Extract the [X, Y] coordinate from the center of the cell holding the provided text.  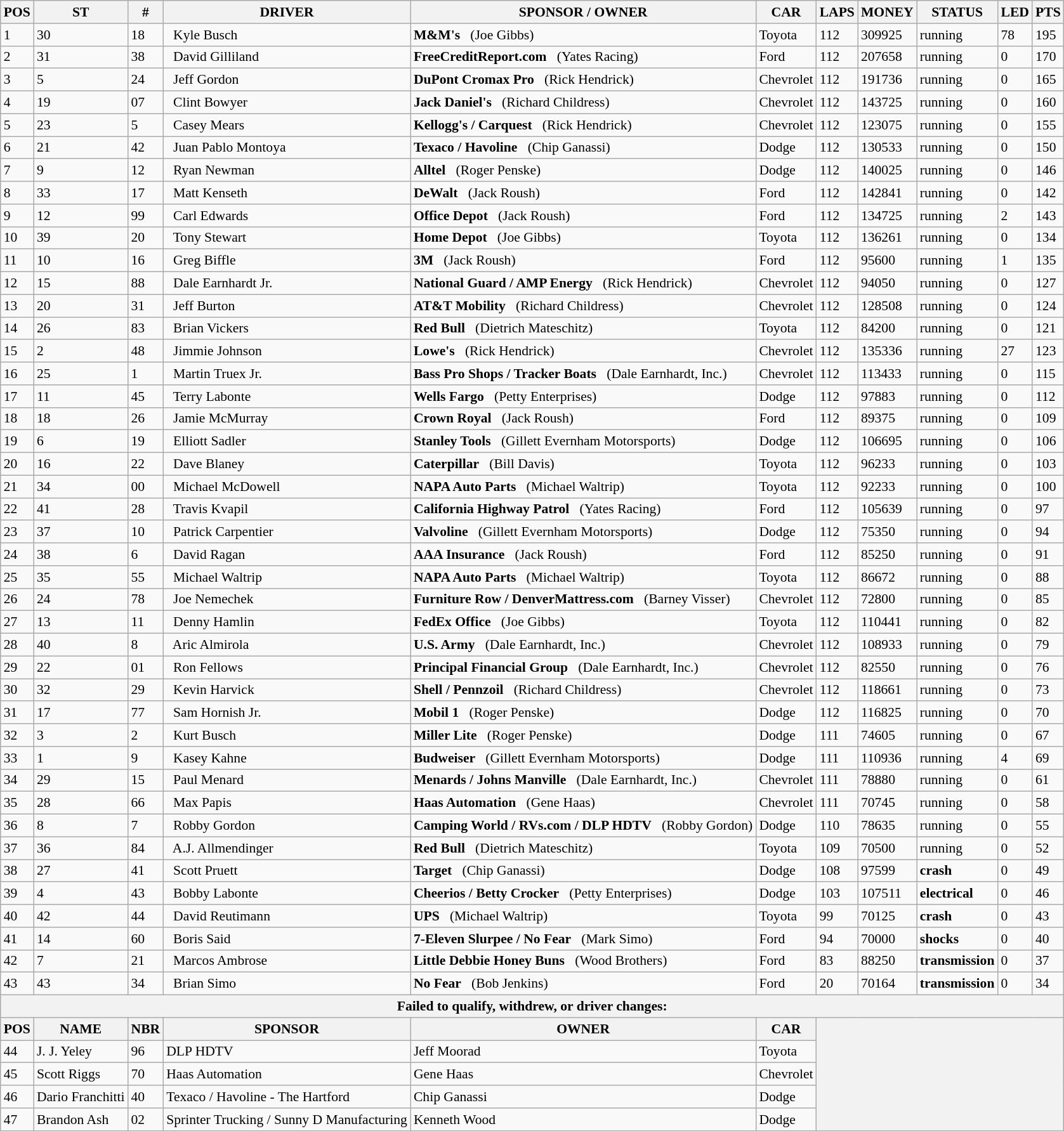
Marcos Ambrose [287, 961]
108933 [887, 645]
69 [1048, 758]
NBR [145, 1029]
Chip Ganassi [583, 1097]
Matt Kenseth [287, 193]
118661 [887, 690]
86672 [887, 577]
Ryan Newman [287, 171]
Haas Automation [287, 1075]
82 [1048, 622]
Elliott Sadler [287, 441]
66 [145, 803]
Jeff Gordon [287, 80]
113433 [887, 374]
Jeff Moorad [583, 1052]
Kenneth Wood [583, 1120]
Texaco / Havoline (Chip Ganassi) [583, 148]
PTS [1048, 12]
75350 [887, 532]
Lowe's (Rick Hendrick) [583, 351]
AAA Insurance (Jack Roush) [583, 554]
Brandon Ash [81, 1120]
Brian Vickers [287, 329]
82550 [887, 667]
Dario Franchitti [81, 1097]
74605 [887, 735]
Tony Stewart [287, 238]
Little Debbie Honey Buns (Wood Brothers) [583, 961]
136261 [887, 238]
David Reutimann [287, 916]
142 [1048, 193]
85 [1048, 599]
Failed to qualify, withdrew, or driver changes: [532, 1007]
DRIVER [287, 12]
No Fear (Bob Jenkins) [583, 984]
96 [145, 1052]
146 [1048, 171]
170 [1048, 57]
02 [145, 1120]
Scott Riggs [81, 1075]
M&M's (Joe Gibbs) [583, 35]
J. J. Yeley [81, 1052]
Valvoline (Gillett Evernham Motorsports) [583, 532]
Denny Hamlin [287, 622]
73 [1048, 690]
01 [145, 667]
130533 [887, 148]
Juan Pablo Montoya [287, 148]
140025 [887, 171]
92233 [887, 487]
Jack Daniel's (Richard Childress) [583, 103]
SPONSOR [287, 1029]
105639 [887, 509]
116825 [887, 713]
123 [1048, 351]
70000 [887, 939]
Paul Menard [287, 780]
Ron Fellows [287, 667]
160 [1048, 103]
Kurt Busch [287, 735]
MONEY [887, 12]
SPONSOR / OWNER [583, 12]
207658 [887, 57]
Greg Biffle [287, 261]
Home Depot (Joe Gibbs) [583, 238]
Sprinter Trucking / Sunny D Manufacturing [287, 1120]
Dale Earnhardt Jr. [287, 284]
88250 [887, 961]
60 [145, 939]
3M (Jack Roush) [583, 261]
Haas Automation (Gene Haas) [583, 803]
Menards / Johns Manville (Dale Earnhardt, Inc.) [583, 780]
NAME [81, 1029]
107511 [887, 894]
Camping World / RVs.com / DLP HDTV (Robby Gordon) [583, 826]
309925 [887, 35]
94050 [887, 284]
Stanley Tools (Gillett Evernham Motorsports) [583, 441]
106 [1048, 441]
124 [1048, 306]
Aric Almirola [287, 645]
Kellogg's / Carquest (Rick Hendrick) [583, 125]
78880 [887, 780]
165 [1048, 80]
Principal Financial Group (Dale Earnhardt, Inc.) [583, 667]
Mobil 1 (Roger Penske) [583, 713]
84200 [887, 329]
David Ragan [287, 554]
Bass Pro Shops / Tracker Boats (Dale Earnhardt, Inc.) [583, 374]
A.J. Allmendinger [287, 848]
AT&T Mobility (Richard Childress) [583, 306]
97599 [887, 871]
Brian Simo [287, 984]
electrical [957, 894]
Kevin Harvick [287, 690]
David Gilliland [287, 57]
Joe Nemechek [287, 599]
70500 [887, 848]
Clint Bowyer [287, 103]
78635 [887, 826]
Martin Truex Jr. [287, 374]
Terry Labonte [287, 396]
150 [1048, 148]
National Guard / AMP Energy (Rick Hendrick) [583, 284]
121 [1048, 329]
ST [81, 12]
Cheerios / Betty Crocker (Petty Enterprises) [583, 894]
96233 [887, 464]
128508 [887, 306]
70745 [887, 803]
00 [145, 487]
123075 [887, 125]
Wells Fargo (Petty Enterprises) [583, 396]
72800 [887, 599]
Patrick Carpentier [287, 532]
110441 [887, 622]
52 [1048, 848]
67 [1048, 735]
49 [1048, 871]
LED [1015, 12]
Alltel (Roger Penske) [583, 171]
Sam Hornish Jr. [287, 713]
07 [145, 103]
Kyle Busch [287, 35]
Jeff Burton [287, 306]
195 [1048, 35]
shocks [957, 939]
76 [1048, 667]
7-Eleven Slurpee / No Fear (Mark Simo) [583, 939]
191736 [887, 80]
OWNER [583, 1029]
Dave Blaney [287, 464]
Office Depot (Jack Roush) [583, 216]
77 [145, 713]
97883 [887, 396]
100 [1048, 487]
Casey Mears [287, 125]
# [145, 12]
Robby Gordon [287, 826]
135 [1048, 261]
Travis Kvapil [287, 509]
84 [145, 848]
FedEx Office (Joe Gibbs) [583, 622]
Caterpillar (Bill Davis) [583, 464]
Boris Said [287, 939]
UPS (Michael Waltrip) [583, 916]
DuPont Cromax Pro (Rick Hendrick) [583, 80]
Gene Haas [583, 1075]
70125 [887, 916]
143 [1048, 216]
Texaco / Havoline - The Hartford [287, 1097]
DLP HDTV [287, 1052]
U.S. Army (Dale Earnhardt, Inc.) [583, 645]
79 [1048, 645]
134725 [887, 216]
LAPS [837, 12]
61 [1048, 780]
STATUS [957, 12]
155 [1048, 125]
142841 [887, 193]
95600 [887, 261]
127 [1048, 284]
48 [145, 351]
Bobby Labonte [287, 894]
115 [1048, 374]
97 [1048, 509]
Jimmie Johnson [287, 351]
FreeCreditReport.com (Yates Racing) [583, 57]
85250 [887, 554]
Furniture Row / DenverMattress.com (Barney Visser) [583, 599]
California Highway Patrol (Yates Racing) [583, 509]
Kasey Kahne [287, 758]
Carl Edwards [287, 216]
Budweiser (Gillett Evernham Motorsports) [583, 758]
Jamie McMurray [287, 419]
108 [837, 871]
Max Papis [287, 803]
110 [837, 826]
143725 [887, 103]
DeWalt (Jack Roush) [583, 193]
Miller Lite (Roger Penske) [583, 735]
Crown Royal (Jack Roush) [583, 419]
47 [17, 1120]
Shell / Pennzoil (Richard Childress) [583, 690]
89375 [887, 419]
110936 [887, 758]
70164 [887, 984]
135336 [887, 351]
Michael McDowell [287, 487]
58 [1048, 803]
91 [1048, 554]
Scott Pruett [287, 871]
134 [1048, 238]
106695 [887, 441]
Michael Waltrip [287, 577]
Target (Chip Ganassi) [583, 871]
